From the cell containing the given text, extract its center point as [x, y] coordinate. 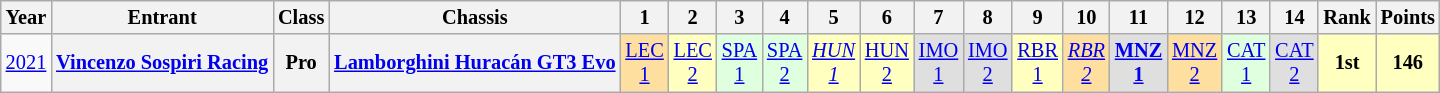
SPA1 [740, 63]
146 [1408, 63]
8 [988, 17]
LEC2 [693, 63]
IMO1 [938, 63]
3 [740, 17]
Entrant [162, 17]
Lamborghini Huracán GT3 Evo [474, 63]
RBR2 [1086, 63]
HUN2 [887, 63]
Pro [301, 63]
Year [26, 17]
Chassis [474, 17]
10 [1086, 17]
7 [938, 17]
RBR1 [1037, 63]
SPA2 [784, 63]
2 [693, 17]
13 [1246, 17]
MNZ2 [1194, 63]
LEC1 [644, 63]
12 [1194, 17]
Rank [1346, 17]
14 [1294, 17]
1st [1346, 63]
11 [1138, 17]
Points [1408, 17]
MNZ1 [1138, 63]
HUN1 [834, 63]
4 [784, 17]
6 [887, 17]
9 [1037, 17]
CAT2 [1294, 63]
5 [834, 17]
1 [644, 17]
CAT1 [1246, 63]
Class [301, 17]
Vincenzo Sospiri Racing [162, 63]
2021 [26, 63]
IMO2 [988, 63]
